Find where the given text appears and provide that cell's center as [X, Y] coordinate. 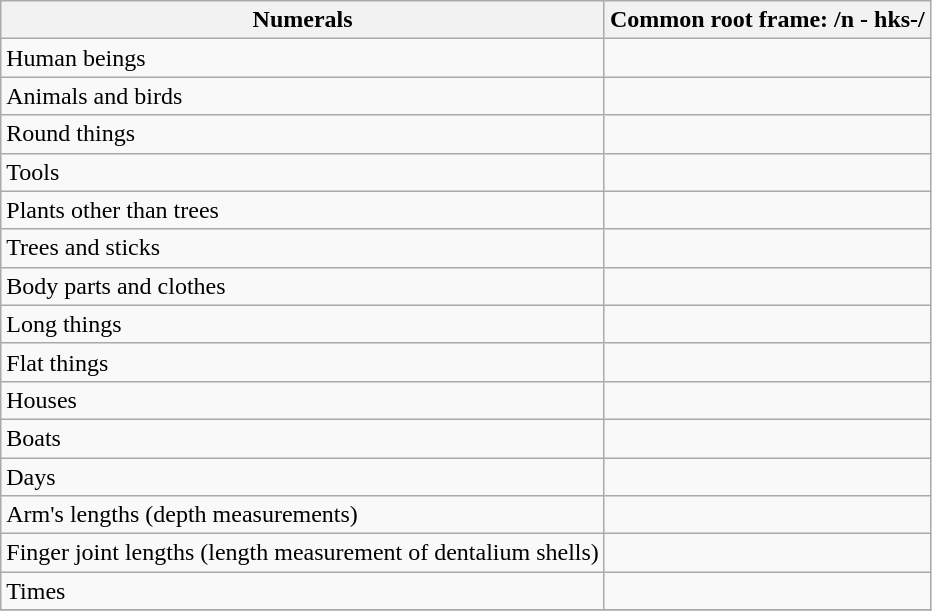
Long things [303, 324]
Days [303, 477]
Trees and sticks [303, 248]
Human beings [303, 58]
Flat things [303, 362]
Arm's lengths (depth measurements) [303, 515]
Boats [303, 438]
Round things [303, 134]
Common root frame: /n - hks-/ [767, 20]
Tools [303, 172]
Numerals [303, 20]
Plants other than trees [303, 210]
Finger joint lengths (length measurement of dentalium shells) [303, 553]
Animals and birds [303, 96]
Times [303, 591]
Body parts and clothes [303, 286]
Houses [303, 400]
